Locate the cell with the specified text and output its [x, y] center coordinate. 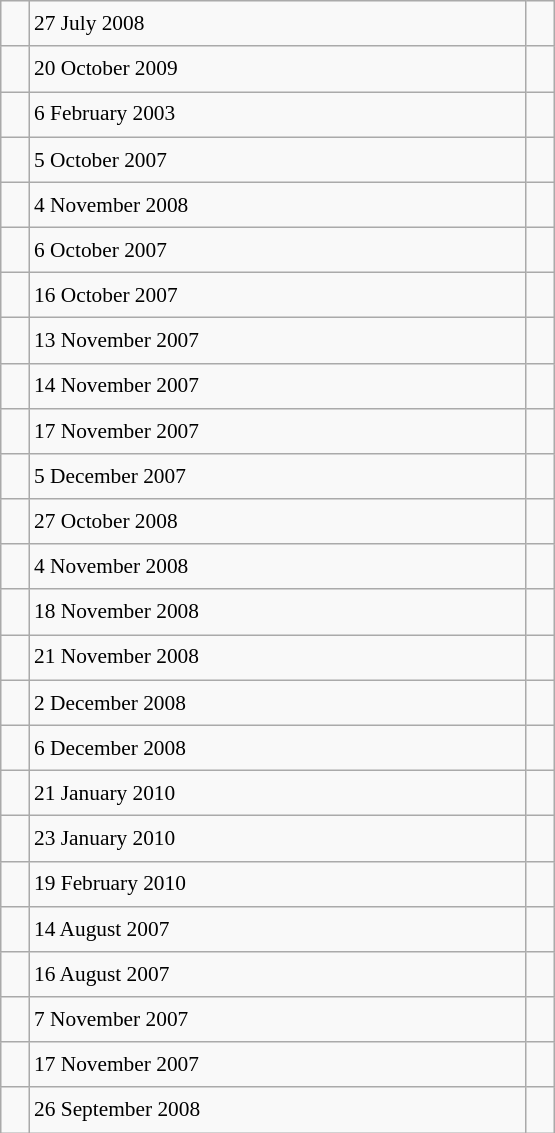
14 November 2007 [278, 386]
16 October 2007 [278, 296]
16 August 2007 [278, 974]
19 February 2010 [278, 884]
14 August 2007 [278, 928]
5 October 2007 [278, 160]
21 November 2008 [278, 658]
20 October 2009 [278, 68]
23 January 2010 [278, 838]
27 July 2008 [278, 24]
6 February 2003 [278, 114]
2 December 2008 [278, 702]
27 October 2008 [278, 522]
7 November 2007 [278, 1020]
13 November 2007 [278, 340]
5 December 2007 [278, 476]
6 December 2008 [278, 748]
21 January 2010 [278, 792]
18 November 2008 [278, 612]
26 September 2008 [278, 1110]
6 October 2007 [278, 250]
